Return the (X, Y) coordinate for the center point of the cell that contains the specified text.  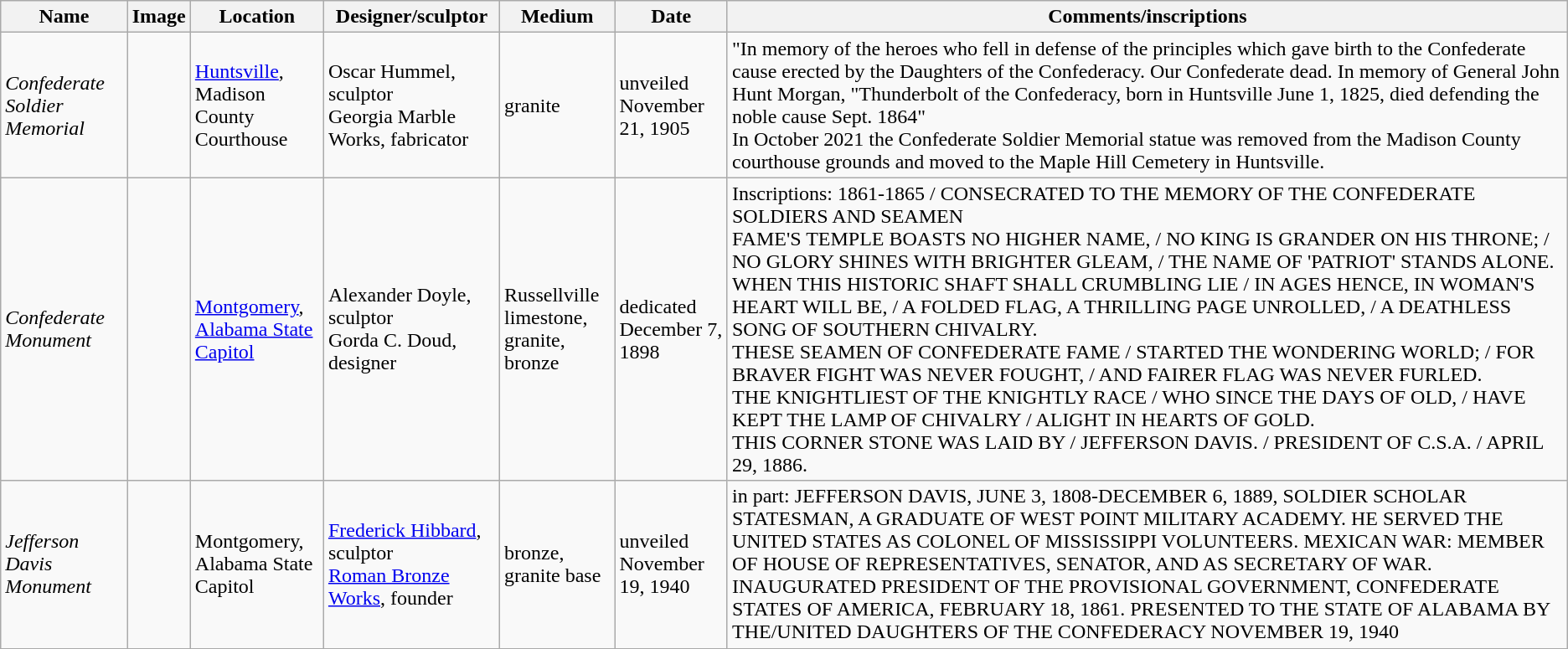
Medium (558, 17)
Image (159, 17)
Alexander Doyle, sculptorGorda C. Doud, designer (411, 329)
Location (256, 17)
Confederate Soldier Memorial (64, 106)
Russellville limestone,granite,bronze (558, 329)
Comments/inscriptions (1148, 17)
unveiled November 19, 1940 (671, 564)
granite (558, 106)
Huntsville,Madison County Courthouse (256, 106)
dedicated December 7, 1898 (671, 329)
Date (671, 17)
Designer/sculptor (411, 17)
Name (64, 17)
bronze, granite base (558, 564)
Jefferson Davis Monument (64, 564)
Frederick Hibbard, sculptorRoman Bronze Works, founder (411, 564)
Confederate Monument (64, 329)
unveiled November 21, 1905 (671, 106)
Oscar Hummel, sculptor Georgia Marble Works, fabricator (411, 106)
